Search for the cell housing the specified text and yield its [x, y] center coordinate. 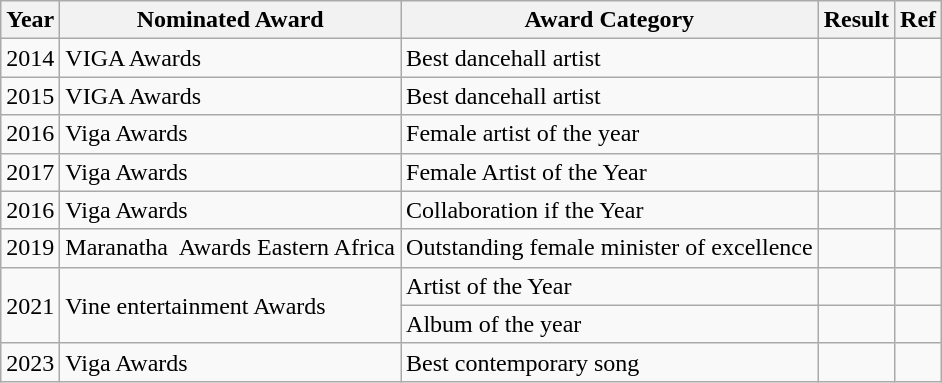
2017 [30, 172]
Best contemporary song [610, 362]
2014 [30, 58]
Collaboration if the Year [610, 210]
Outstanding female minister of excellence [610, 248]
2023 [30, 362]
2015 [30, 96]
2019 [30, 248]
Female Artist of the Year [610, 172]
Album of the year [610, 324]
Vine entertainment Awards [230, 305]
Maranatha Awards Eastern Africa [230, 248]
Year [30, 20]
Female artist of the year [610, 134]
2021 [30, 305]
Result [856, 20]
Nominated Award [230, 20]
Artist of the Year [610, 286]
Award Category [610, 20]
Ref [918, 20]
